Detect which cell encompasses the target text, then output its (x, y) center coordinate. 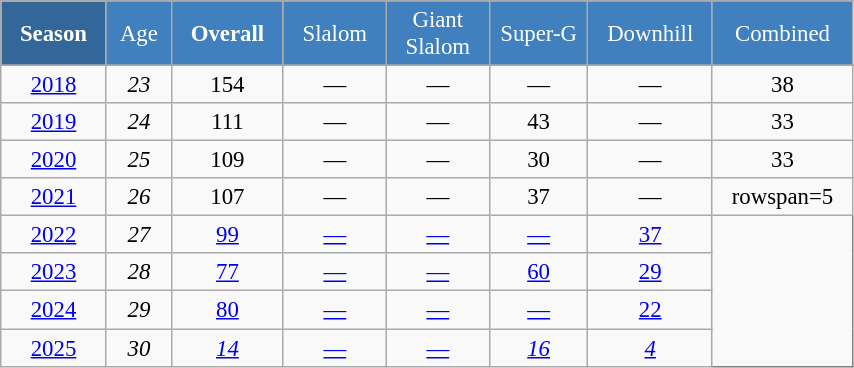
rowspan=5 (782, 197)
24 (138, 122)
2022 (54, 235)
38 (782, 85)
99 (228, 235)
16 (538, 348)
23 (138, 85)
Overall (228, 34)
60 (538, 273)
4 (650, 348)
2025 (54, 348)
26 (138, 197)
43 (538, 122)
28 (138, 273)
109 (228, 160)
2019 (54, 122)
Age (138, 34)
25 (138, 160)
80 (228, 310)
22 (650, 310)
2018 (54, 85)
14 (228, 348)
Super-G (538, 34)
Slalom (334, 34)
27 (138, 235)
Season (54, 34)
2021 (54, 197)
154 (228, 85)
Combined (782, 34)
2020 (54, 160)
111 (228, 122)
77 (228, 273)
GiantSlalom (438, 34)
2024 (54, 310)
Downhill (650, 34)
2023 (54, 273)
107 (228, 197)
